Extract the (X, Y) coordinate from the center of the cell holding the provided text.  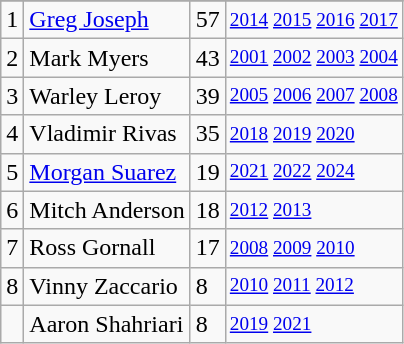
2005 2006 2007 2008 (314, 96)
17 (208, 248)
7 (12, 248)
Warley Leroy (107, 96)
2 (12, 58)
43 (208, 58)
57 (208, 20)
1 (12, 20)
4 (12, 134)
2021 2022 2024 (314, 172)
2001 2002 2003 2004 (314, 58)
Vinny Zaccario (107, 286)
2014 2015 2016 2017 (314, 20)
Vladimir Rivas (107, 134)
2008 2009 2010 (314, 248)
Aaron Shahriari (107, 324)
Mark Myers (107, 58)
6 (12, 210)
5 (12, 172)
2010 2011 2012 (314, 286)
35 (208, 134)
Morgan Suarez (107, 172)
2018 2019 2020 (314, 134)
18 (208, 210)
Greg Joseph (107, 20)
2019 2021 (314, 324)
39 (208, 96)
Mitch Anderson (107, 210)
2012 2013 (314, 210)
Ross Gornall (107, 248)
3 (12, 96)
19 (208, 172)
